Determine the [X, Y] coordinate at the center of the cell enclosing the given text.  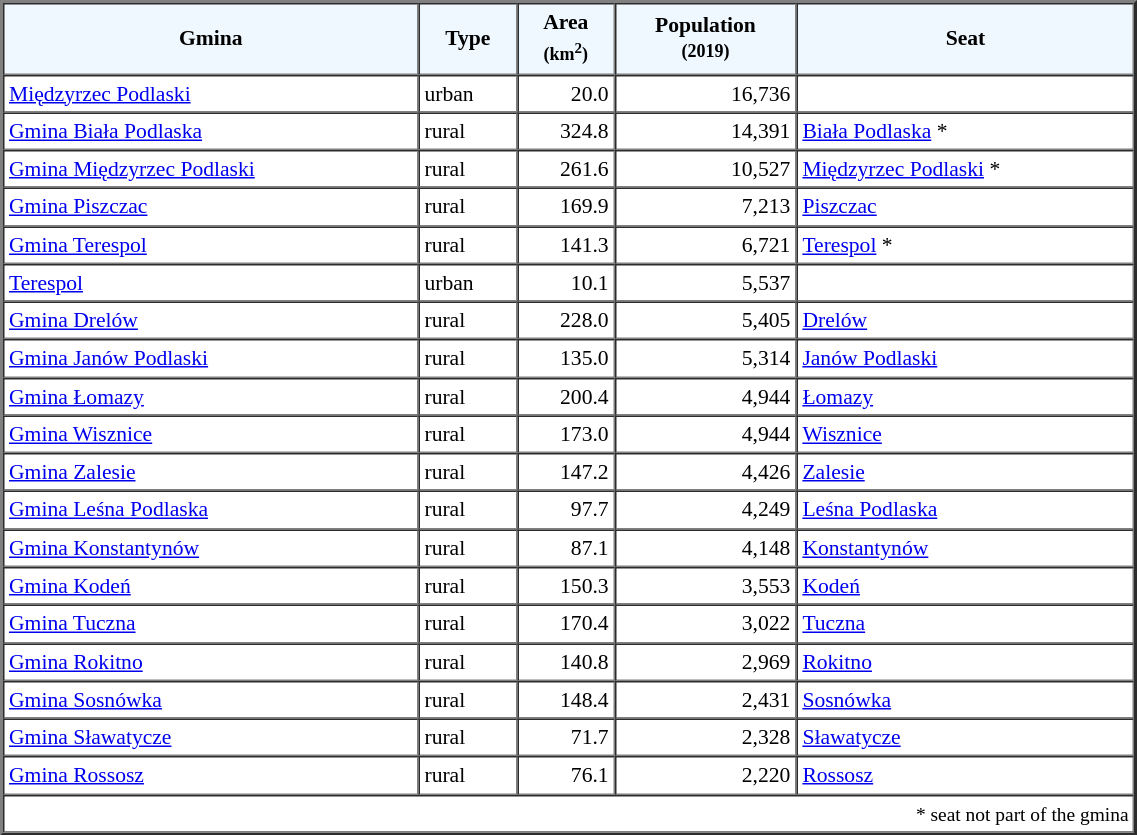
Gmina Drelów [210, 321]
Rossosz [965, 775]
Zalesie [965, 472]
Janów Podlaski [965, 359]
324.8 [566, 131]
5,537 [706, 283]
Wisznice [965, 434]
173.0 [566, 434]
Gmina Łomazy [210, 396]
87.1 [566, 548]
147.2 [566, 472]
14,391 [706, 131]
Gmina Rossosz [210, 775]
Drelów [965, 321]
71.7 [566, 738]
2,431 [706, 700]
Gmina Piszczac [210, 207]
Międzyrzec Podlaski * [965, 169]
Piszczac [965, 207]
3,553 [706, 586]
Kodeń [965, 586]
261.6 [566, 169]
Gmina Kodeń [210, 586]
Sławatycze [965, 738]
Rokitno [965, 662]
170.4 [566, 624]
97.7 [566, 510]
Gmina Sosnówka [210, 700]
148.4 [566, 700]
10,527 [706, 169]
Gmina [210, 38]
Gmina Międzyrzec Podlaski [210, 169]
4,249 [706, 510]
Gmina Leśna Podlaska [210, 510]
Terespol [210, 283]
Gmina Terespol [210, 245]
7,213 [706, 207]
228.0 [566, 321]
140.8 [566, 662]
Gmina Tuczna [210, 624]
5,314 [706, 359]
2,969 [706, 662]
76.1 [566, 775]
Population(2019) [706, 38]
16,736 [706, 93]
Gmina Rokitno [210, 662]
10.1 [566, 283]
20.0 [566, 93]
Łomazy [965, 396]
200.4 [566, 396]
Gmina Sławatycze [210, 738]
6,721 [706, 245]
135.0 [566, 359]
Gmina Konstantynów [210, 548]
Międzyrzec Podlaski [210, 93]
4,148 [706, 548]
2,328 [706, 738]
Gmina Wisznice [210, 434]
Terespol * [965, 245]
Sosnówka [965, 700]
* seat not part of the gmina [569, 813]
150.3 [566, 586]
Biała Podlaska * [965, 131]
169.9 [566, 207]
3,022 [706, 624]
Gmina Zalesie [210, 472]
Gmina Janów Podlaski [210, 359]
Seat [965, 38]
141.3 [566, 245]
Area(km2) [566, 38]
2,220 [706, 775]
Gmina Biała Podlaska [210, 131]
Leśna Podlaska [965, 510]
Type [468, 38]
4,426 [706, 472]
5,405 [706, 321]
Konstantynów [965, 548]
Tuczna [965, 624]
